Provide the [x, y] coordinate of the cell's center where the given text is located.  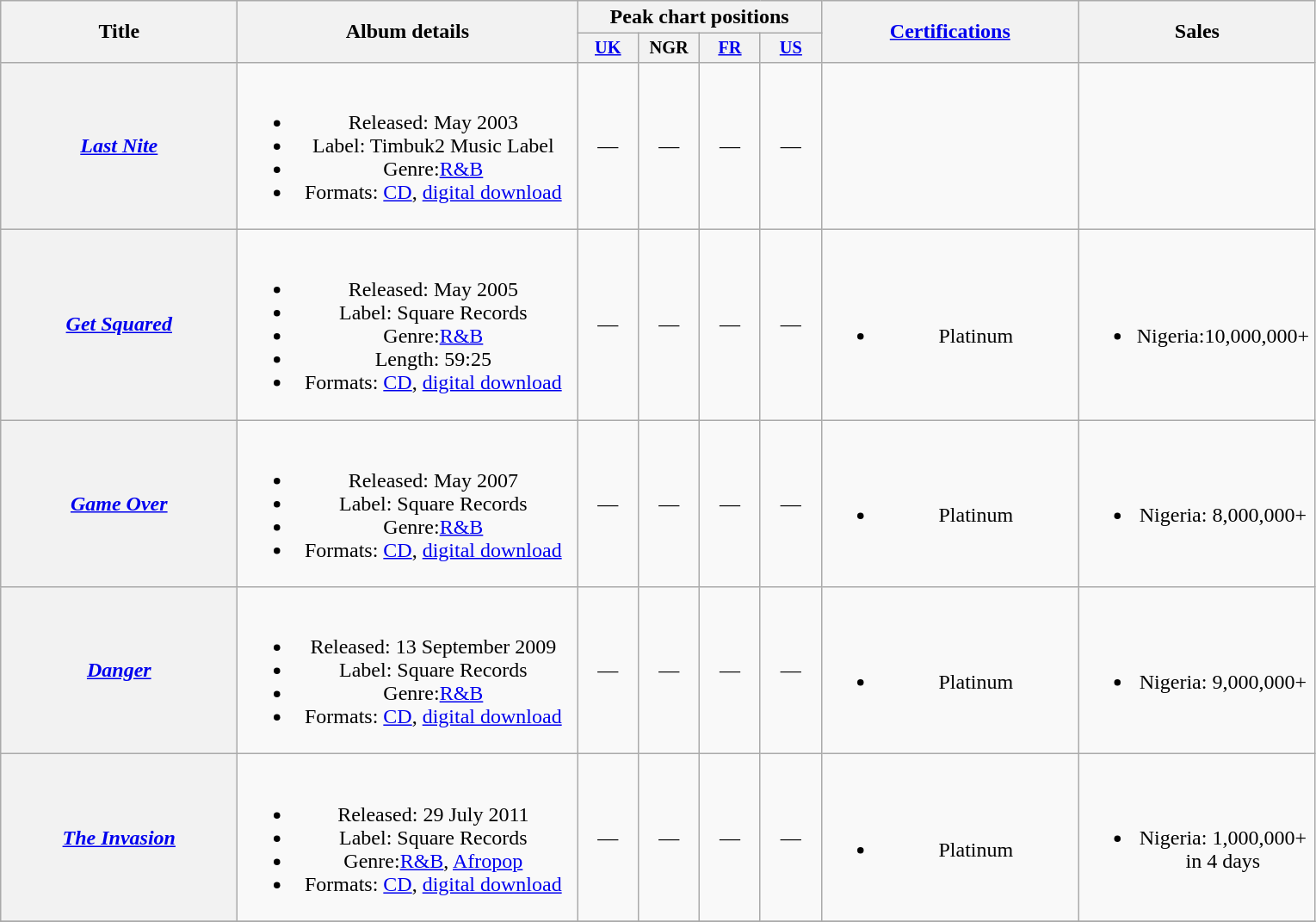
Certifications [950, 32]
Nigeria:10,000,000+ [1196, 325]
Released: 29 July 2011Label: Square RecordsGenre:R&B, AfropopFormats: CD, digital download [408, 838]
Title [119, 32]
Released: May 2007Label: Square RecordsGenre:R&BFormats: CD, digital download [408, 504]
US [790, 48]
FR [730, 48]
UK [608, 48]
Album details [408, 32]
Danger [119, 671]
Released: May 2005Label: Square RecordsGenre:R&BLength: 59:25Formats: CD, digital download [408, 325]
Nigeria: 8,000,000+ [1196, 504]
Last Nite [119, 145]
Released: May 2003Label: Timbuk2 Music LabelGenre:R&BFormats: CD, digital download [408, 145]
Get Squared [119, 325]
The Invasion [119, 838]
NGR [670, 48]
Released: 13 September 2009Label: Square RecordsGenre:R&BFormats: CD, digital download [408, 671]
Game Over [119, 504]
Nigeria: 1,000,000+ in 4 days [1196, 838]
Sales [1196, 32]
Nigeria: 9,000,000+ [1196, 671]
Peak chart positions [699, 17]
